Search for the cell housing the specified text and yield its [X, Y] center coordinate. 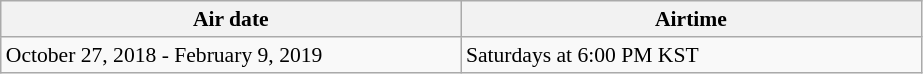
October 27, 2018 - February 9, 2019 [231, 55]
Air date [231, 19]
Airtime [691, 19]
Saturdays at 6:00 PM KST [691, 55]
